Provide the (x, y) coordinate of the cell's center where the given text is located.  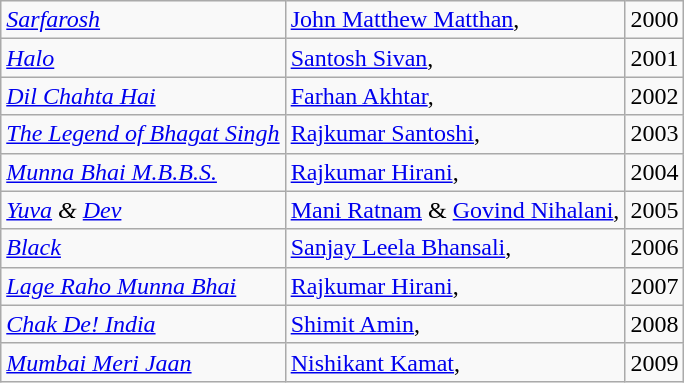
Black (143, 248)
2009 (654, 362)
Farhan Akhtar, (455, 96)
Rajkumar Santoshi, (455, 134)
Shimit Amin, (455, 324)
2004 (654, 172)
Mani Ratnam & Govind Nihalani, (455, 210)
Chak De! India (143, 324)
2008 (654, 324)
Sanjay Leela Bhansali, (455, 248)
2002 (654, 96)
Munna Bhai M.B.B.S. (143, 172)
2007 (654, 286)
John Matthew Matthan, (455, 20)
Santosh Sivan, (455, 58)
Halo (143, 58)
Sarfarosh (143, 20)
Lage Raho Munna Bhai (143, 286)
2001 (654, 58)
2003 (654, 134)
Nishikant Kamat, (455, 362)
2006 (654, 248)
Mumbai Meri Jaan (143, 362)
Dil Chahta Hai (143, 96)
Yuva & Dev (143, 210)
The Legend of Bhagat Singh (143, 134)
2000 (654, 20)
2005 (654, 210)
